Search for the cell housing the specified text and yield its [X, Y] center coordinate. 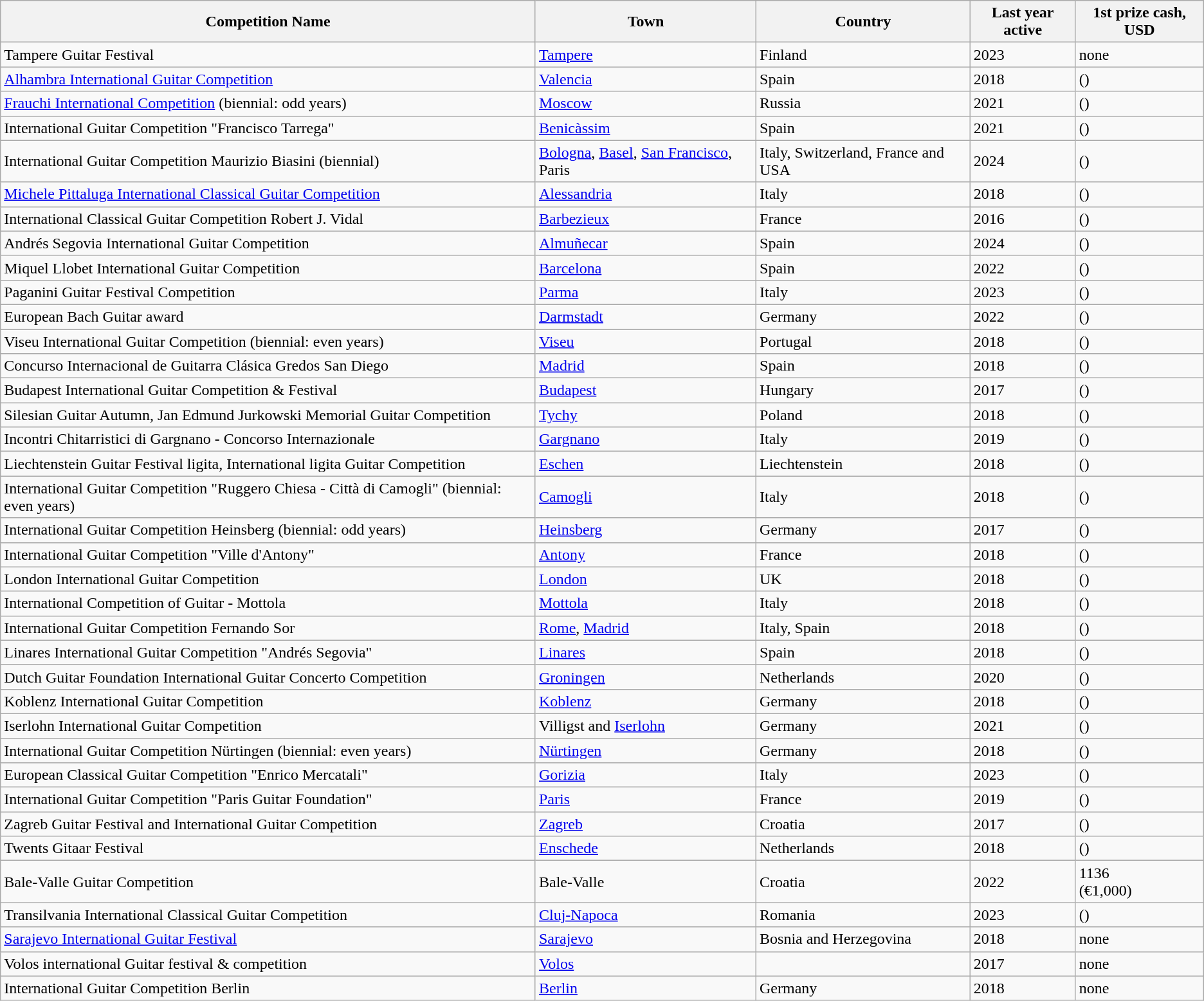
Nürtingen [646, 751]
Budapest International Guitar Competition & Festival [268, 390]
Tampere [646, 55]
London International Guitar Competition [268, 579]
Country [863, 22]
Viseu International Guitar Competition (biennial: even years) [268, 342]
Bosnia and Herzegovina [863, 939]
Volos international Guitar festival & competition [268, 964]
European Classical Guitar Competition "Enrico Mercatali" [268, 775]
Romania [863, 915]
Enschede [646, 849]
Volos [646, 964]
Silesian Guitar Autumn, Jan Edmund Jurkowski Memorial Guitar Competition [268, 415]
Rome, Madrid [646, 628]
UK [863, 579]
Almuñecar [646, 243]
Mottola [646, 603]
Koblenz International Guitar Competition [268, 701]
Antony [646, 555]
Sarajevo [646, 939]
Gorizia [646, 775]
Tychy [646, 415]
1136(€1,000) [1140, 881]
Villigst and Iserlohn [646, 726]
Town [646, 22]
Liechtenstein Guitar Festival ligita, International ligita Guitar Competition [268, 464]
Andrés Segovia International Guitar Competition [268, 243]
Zagreb [646, 824]
Tampere Guitar Festival [268, 55]
Twents Gitaar Festival [268, 849]
International Classical Guitar Competition Robert J. Vidal [268, 219]
Zagreb Guitar Festival and International Guitar Competition [268, 824]
Cluj-Napoca [646, 915]
Competition Name [268, 22]
Valencia [646, 79]
International Guitar Competition Maurizio Biasini (biennial) [268, 161]
Viseu [646, 342]
Gargnano [646, 439]
2016 [1023, 219]
London [646, 579]
Frauchi International Competition (biennial: odd years) [268, 104]
Miquel Llobet International Guitar Competition [268, 268]
Linares [646, 652]
Parma [646, 292]
Concurso Internacional de Guitarra Clásica Gredos San Diego [268, 366]
Bale-Valle Guitar Competition [268, 881]
International Guitar Competition Heinsberg (biennial: odd years) [268, 530]
Portugal [863, 342]
Paganini Guitar Festival Competition [268, 292]
Finland [863, 55]
Moscow [646, 104]
International Guitar Competition "Paris Guitar Foundation" [268, 800]
Italy, Switzerland, France and USA [863, 161]
2020 [1023, 677]
Hungary [863, 390]
Dutch Guitar Foundation International Guitar Concerto Competition [268, 677]
Camogli [646, 497]
Bale-Valle [646, 881]
Italy, Spain [863, 628]
Last year active [1023, 22]
Michele Pittaluga International Classical Guitar Competition [268, 194]
Sarajevo International Guitar Festival [268, 939]
Russia [863, 104]
International Guitar Competition Fernando Sor [268, 628]
Transilvania International Classical Guitar Competition [268, 915]
Darmstadt [646, 317]
Alhambra International Guitar Competition [268, 79]
Liechtenstein [863, 464]
Paris [646, 800]
Alessandria [646, 194]
International Guitar Competition "Francisco Tarrega" [268, 128]
Berlin [646, 988]
Eschen [646, 464]
Koblenz [646, 701]
International Guitar Competition "Ville d'Antony" [268, 555]
Heinsberg [646, 530]
Barcelona [646, 268]
Bologna, Basel, San Francisco, Paris [646, 161]
Linares International Guitar Competition "Andrés Segovia" [268, 652]
Barbezieux [646, 219]
Iserlohn International Guitar Competition [268, 726]
Madrid [646, 366]
International Guitar Competition Berlin [268, 988]
Benicàssim [646, 128]
Budapest [646, 390]
1st prize cash, USD [1140, 22]
Groningen [646, 677]
Poland [863, 415]
International Guitar Competition Nürtingen (biennial: even years) [268, 751]
European Bach Guitar award [268, 317]
Incontri Chitarristici di Gargnano - Concorso Internazionale [268, 439]
International Competition of Guitar - Mottola [268, 603]
International Guitar Competition "Ruggero Chiesa - Città di Camogli" (biennial: even years) [268, 497]
